Return the (x, y) coordinate for the center point of the cell that contains the specified text.  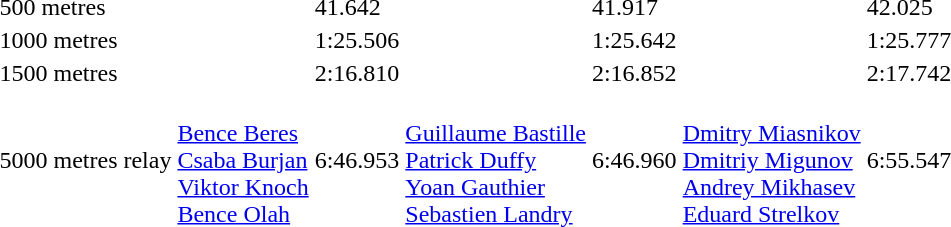
2:16.810 (357, 73)
2:16.852 (634, 73)
1:25.642 (634, 40)
1:25.506 (357, 40)
